Search for the cell housing the specified text and yield its (x, y) center coordinate. 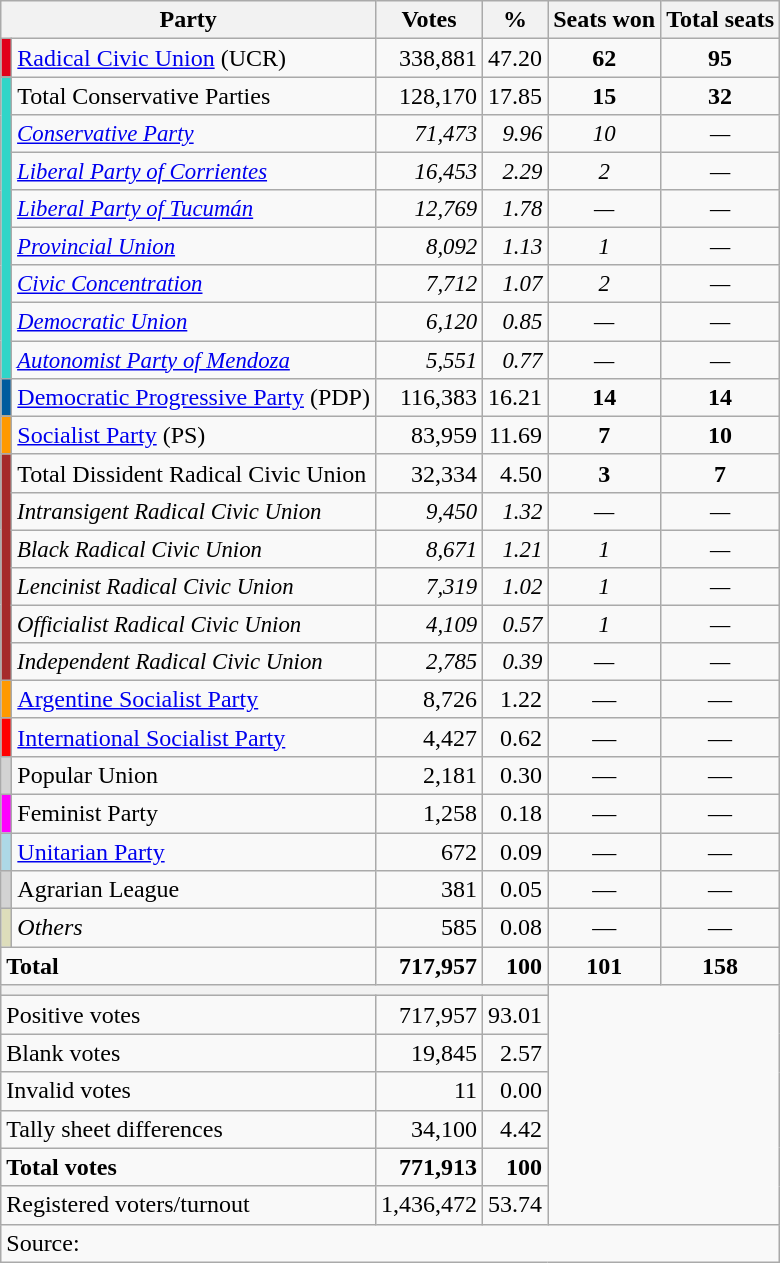
16,453 (428, 172)
95 (720, 58)
771,913 (428, 1167)
Democratic Union (194, 322)
% (516, 20)
Liberal Party of Corrientes (194, 172)
8,092 (428, 247)
2.29 (516, 172)
1.22 (516, 699)
0.77 (516, 359)
19,845 (428, 1053)
9.96 (516, 134)
Total votes (188, 1167)
17.85 (516, 96)
0.30 (516, 775)
0.09 (516, 851)
93.01 (516, 1015)
4,427 (428, 737)
7,319 (428, 586)
0.00 (516, 1091)
71,473 (428, 134)
Invalid votes (188, 1091)
0.57 (516, 624)
Autonomist Party of Mendoza (194, 359)
Positive votes (188, 1015)
83,959 (428, 435)
Tally sheet differences (188, 1129)
4,109 (428, 624)
Agrarian League (194, 890)
4.50 (516, 473)
Others (194, 928)
1.32 (516, 511)
Radical Civic Union (UCR) (194, 58)
Unitarian Party (194, 851)
0.05 (516, 890)
15 (604, 96)
Lencinist Radical Civic Union (194, 586)
1,258 (428, 813)
Feminist Party (194, 813)
Officialist Radical Civic Union (194, 624)
International Socialist Party (194, 737)
585 (428, 928)
Liberal Party of Tucumán (194, 209)
3 (604, 473)
Conservative Party (194, 134)
0.39 (516, 662)
Democratic Progressive Party (PDP) (194, 397)
Argentine Socialist Party (194, 699)
Popular Union (194, 775)
1.21 (516, 549)
53.74 (516, 1205)
0.18 (516, 813)
34,100 (428, 1129)
2.57 (516, 1053)
116,383 (428, 397)
101 (604, 966)
9,450 (428, 511)
11.69 (516, 435)
Registered voters/turnout (188, 1205)
62 (604, 58)
4.42 (516, 1129)
338,881 (428, 58)
0.08 (516, 928)
Total seats (720, 20)
1.07 (516, 284)
1.02 (516, 586)
6,120 (428, 322)
Total Dissident Radical Civic Union (194, 473)
158 (720, 966)
8,726 (428, 699)
0.62 (516, 737)
672 (428, 851)
Independent Radical Civic Union (194, 662)
47.20 (516, 58)
11 (428, 1091)
1.13 (516, 247)
32,334 (428, 473)
381 (428, 890)
2,785 (428, 662)
2,181 (428, 775)
Seats won (604, 20)
Civic Concentration (194, 284)
5,551 (428, 359)
Socialist Party (PS) (194, 435)
16.21 (516, 397)
Source: (390, 1243)
Provincial Union (194, 247)
1.78 (516, 209)
0.85 (516, 322)
Intransigent Radical Civic Union (194, 511)
8,671 (428, 549)
7,712 (428, 284)
Total (188, 966)
Party (188, 20)
12,769 (428, 209)
128,170 (428, 96)
Black Radical Civic Union (194, 549)
1,436,472 (428, 1205)
Blank votes (188, 1053)
Votes (428, 20)
Total Conservative Parties (194, 96)
32 (720, 96)
